Search for the cell housing the specified text and yield its [X, Y] center coordinate. 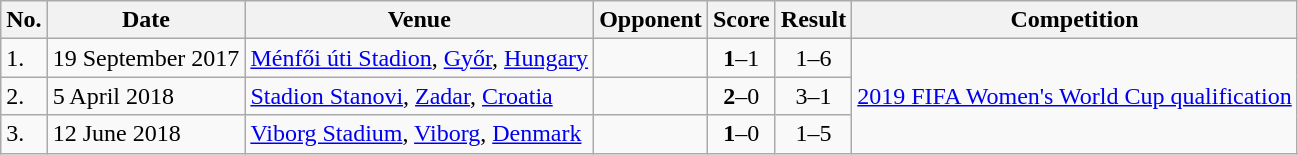
1–5 [813, 134]
12 June 2018 [146, 134]
3. [24, 134]
1–0 [741, 134]
19 September 2017 [146, 58]
Competition [1075, 20]
2–0 [741, 96]
2. [24, 96]
1–6 [813, 58]
3–1 [813, 96]
Viborg Stadium, Viborg, Denmark [420, 134]
Venue [420, 20]
1. [24, 58]
2019 FIFA Women's World Cup qualification [1075, 96]
Result [813, 20]
5 April 2018 [146, 96]
Opponent [651, 20]
Date [146, 20]
No. [24, 20]
Ménfői úti Stadion, Győr, Hungary [420, 58]
1–1 [741, 58]
Stadion Stanovi, Zadar, Croatia [420, 96]
Score [741, 20]
